Pinpoint the cell where the given text exists, returning its (X, Y) midpoint coordinate. 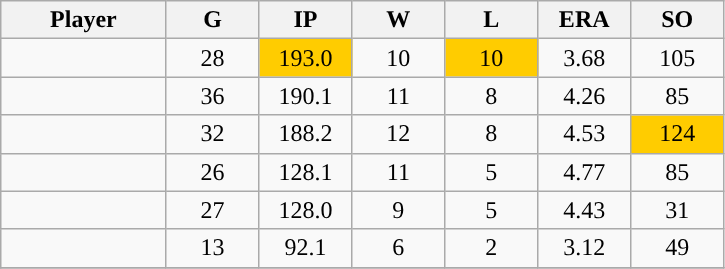
3.68 (584, 58)
G (212, 20)
4.77 (584, 172)
36 (212, 96)
105 (678, 58)
32 (212, 134)
2 (492, 248)
4.26 (584, 96)
3.12 (584, 248)
31 (678, 210)
128.1 (306, 172)
4.43 (584, 210)
128.0 (306, 210)
193.0 (306, 58)
12 (398, 134)
92.1 (306, 248)
49 (678, 248)
ERA (584, 20)
28 (212, 58)
4.53 (584, 134)
124 (678, 134)
SO (678, 20)
W (398, 20)
27 (212, 210)
L (492, 20)
IP (306, 20)
26 (212, 172)
Player (84, 20)
6 (398, 248)
188.2 (306, 134)
13 (212, 248)
190.1 (306, 96)
9 (398, 210)
